Determine the [x, y] coordinate at the center of the cell enclosing the given text.  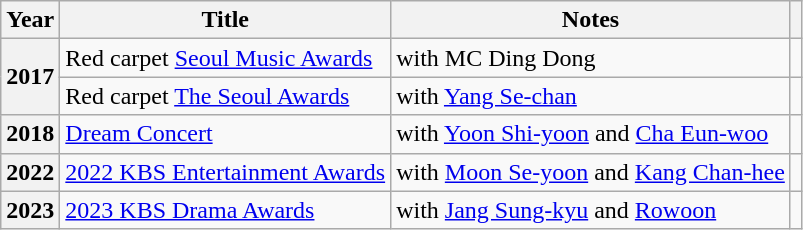
2022 [30, 172]
Dream Concert [226, 134]
with Moon Se-yoon and Kang Chan-hee [591, 172]
Title [226, 20]
2023 [30, 210]
with Jang Sung-kyu and Rowoon [591, 210]
with Yang Se-chan [591, 96]
2023 KBS Drama Awards [226, 210]
2018 [30, 134]
Notes [591, 20]
2017 [30, 77]
Year [30, 20]
with MC Ding Dong [591, 58]
Red carpet The Seoul Awards [226, 96]
2022 KBS Entertainment Awards [226, 172]
Red carpet Seoul Music Awards [226, 58]
with Yoon Shi-yoon and Cha Eun-woo [591, 134]
